Extract the (X, Y) coordinate from the center of the cell holding the provided text.  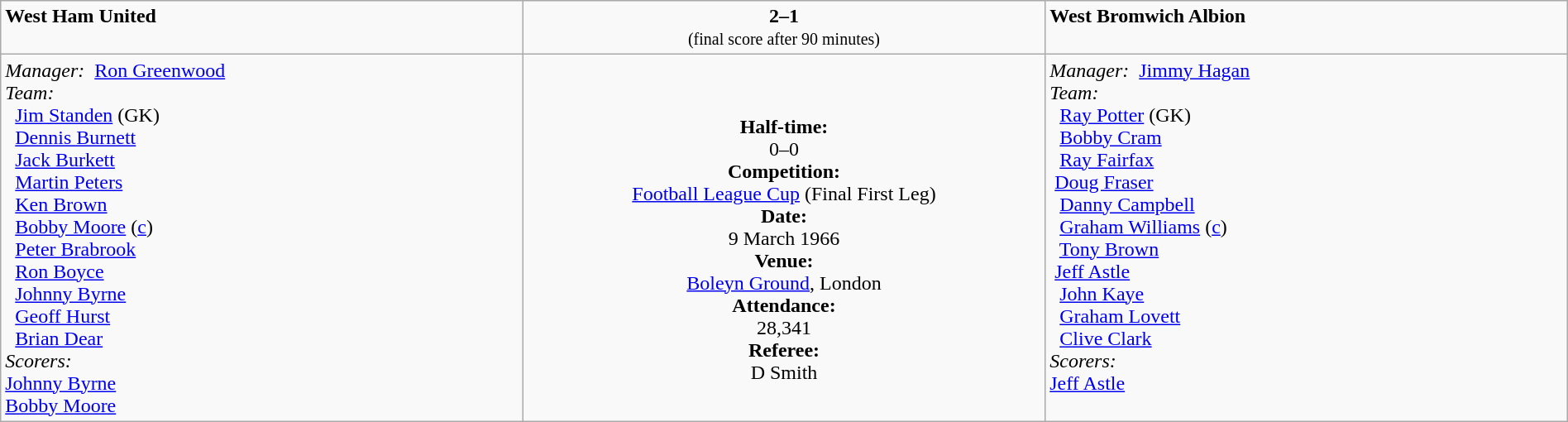
West Ham United (262, 28)
Half-time:0–0Competition:Football League Cup (Final First Leg)Date: 9 March 1966Venue:Boleyn Ground, LondonAttendance: 28,341Referee: D Smith (784, 238)
West Bromwich Albion (1307, 28)
2–1(final score after 90 minutes) (784, 28)
